Provide the (X, Y) coordinate of the cell's center where the given text is located.  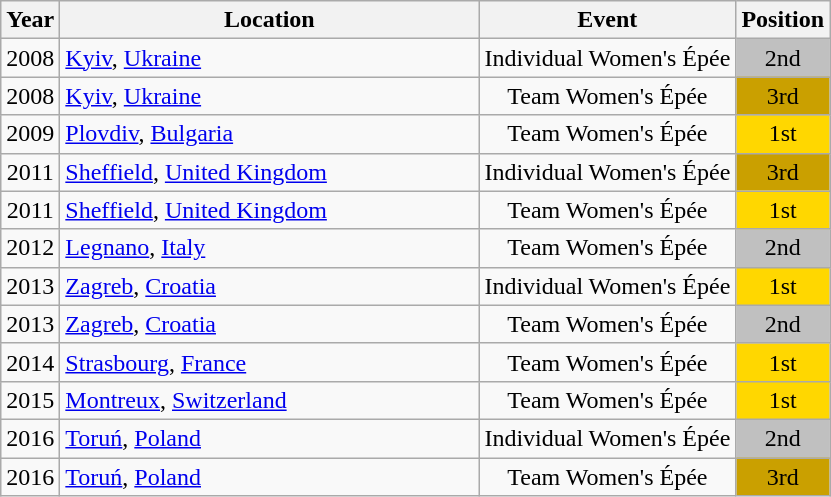
Plovdiv, Bulgaria (270, 134)
Year (30, 20)
Strasbourg, France (270, 362)
Location (270, 20)
2015 (30, 400)
Montreux, Switzerland (270, 400)
Legnano, Italy (270, 248)
Position (783, 20)
2009 (30, 134)
2012 (30, 248)
Event (608, 20)
2014 (30, 362)
